For the text-containing cell, return its midpoint in [X, Y] coordinate format. 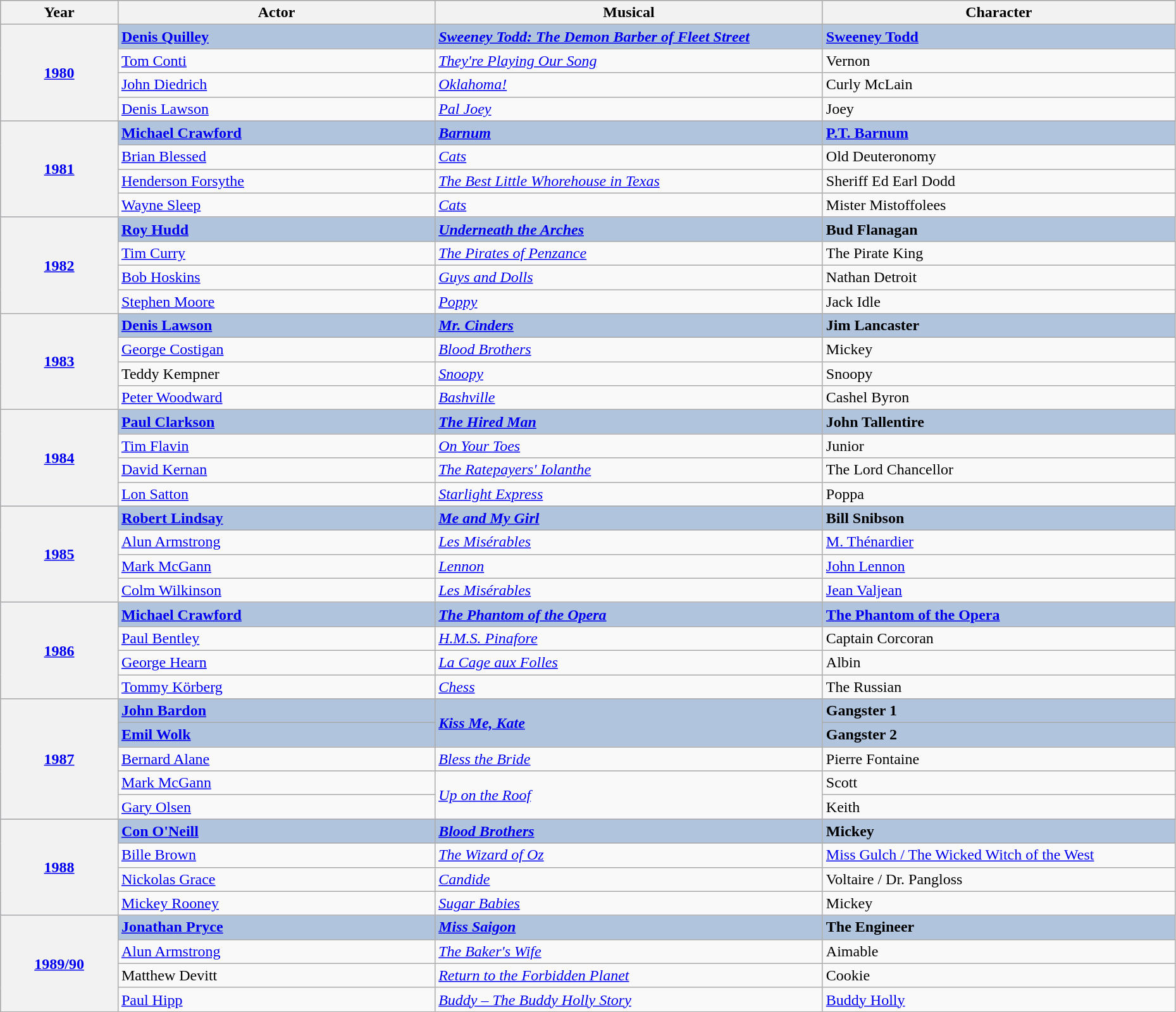
Mister Mistoffolees [998, 205]
Bless the Bride [629, 759]
Lennon [629, 566]
The Hired Man [629, 422]
Matthew Devitt [276, 975]
1982 [59, 265]
The Pirates of Penzance [629, 253]
They're Playing Our Song [629, 61]
Lon Satton [276, 494]
The Wizard of Oz [629, 855]
Bernard Alane [276, 759]
Me and My Girl [629, 518]
Oklahoma! [629, 85]
Con O'Neill [276, 831]
Up on the Roof [629, 795]
Guys and Dolls [629, 277]
Bashville [629, 398]
Stephen Moore [276, 302]
1984 [59, 458]
1981 [59, 169]
Poppa [998, 494]
P.T. Barnum [998, 133]
Brian Blessed [276, 157]
Curly McLain [998, 85]
Sheriff Ed Earl Dodd [998, 181]
Gary Olsen [276, 807]
The Lord Chancellor [998, 470]
Bob Hoskins [276, 277]
Jack Idle [998, 302]
Buddy – The Buddy Holly Story [629, 999]
Old Deuteronomy [998, 157]
Poppy [629, 302]
Jean Valjean [998, 590]
Albin [998, 662]
Character [998, 13]
The Baker's Wife [629, 951]
Buddy Holly [998, 999]
Junior [998, 446]
1983 [59, 362]
Wayne Sleep [276, 205]
Candide [629, 879]
Roy Hudd [276, 229]
Musical [629, 13]
On Your Toes [629, 446]
Bille Brown [276, 855]
Peter Woodward [276, 398]
Underneath the Arches [629, 229]
Jim Lancaster [998, 326]
Sugar Babies [629, 903]
Nathan Detroit [998, 277]
Vernon [998, 61]
1985 [59, 554]
George Hearn [276, 662]
Paul Bentley [276, 638]
Pierre Fontaine [998, 759]
Gangster 2 [998, 735]
La Cage aux Folles [629, 662]
The Best Little Whorehouse in Texas [629, 181]
1988 [59, 867]
Return to the Forbidden Planet [629, 975]
Sweeney Todd [998, 37]
John Tallentire [998, 422]
Joey [998, 109]
Robert Lindsay [276, 518]
Chess [629, 686]
Tom Conti [276, 61]
Tommy Körberg [276, 686]
Pal Joey [629, 109]
Paul Clarkson [276, 422]
Miss Saigon [629, 927]
David Kernan [276, 470]
The Russian [998, 686]
1989/90 [59, 963]
Captain Corcoran [998, 638]
John Bardon [276, 711]
John Diedrich [276, 85]
Sweeney Todd: The Demon Barber of Fleet Street [629, 37]
1987 [59, 759]
Scott [998, 783]
John Lennon [998, 566]
Bill Snibson [998, 518]
Kiss Me, Kate [629, 723]
The Engineer [998, 927]
Gangster 1 [998, 711]
The Ratepayers' Iolanthe [629, 470]
Miss Gulch / The Wicked Witch of the West [998, 855]
1986 [59, 650]
Henderson Forsythe [276, 181]
H.M.S. Pinafore [629, 638]
Year [59, 13]
Denis Quilley [276, 37]
Teddy Kempner [276, 374]
Aimable [998, 951]
Cookie [998, 975]
Cashel Byron [998, 398]
George Costigan [276, 350]
Jonathan Pryce [276, 927]
Mr. Cinders [629, 326]
Mickey Rooney [276, 903]
Starlight Express [629, 494]
Voltaire / Dr. Pangloss [998, 879]
M. Thénardier [998, 542]
Bud Flanagan [998, 229]
Actor [276, 13]
Barnum [629, 133]
Emil Wolk [276, 735]
Tim Flavin [276, 446]
1980 [59, 73]
Tim Curry [276, 253]
The Pirate King [998, 253]
Paul Hipp [276, 999]
Nickolas Grace [276, 879]
Colm Wilkinson [276, 590]
Keith [998, 807]
